Determine the (x, y) coordinate at the center of the cell enclosing the given text.  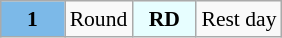
RD (164, 19)
Round (99, 19)
1 (32, 19)
Rest day (238, 19)
